Locate the cell with the specified text and output its (x, y) center coordinate. 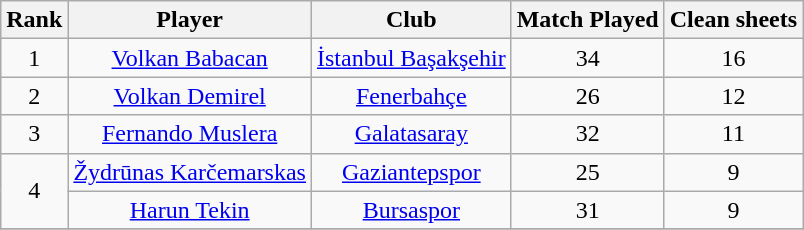
3 (34, 134)
Fenerbahçe (411, 96)
26 (588, 96)
31 (588, 210)
Galatasaray (411, 134)
İstanbul Başakşehir (411, 58)
Volkan Babacan (190, 58)
Žydrūnas Karčemarskas (190, 172)
Match Played (588, 20)
34 (588, 58)
Gaziantepspor (411, 172)
Club (411, 20)
Rank (34, 20)
25 (588, 172)
Volkan Demirel (190, 96)
4 (34, 191)
12 (733, 96)
Clean sheets (733, 20)
Player (190, 20)
Harun Tekin (190, 210)
11 (733, 134)
16 (733, 58)
Bursaspor (411, 210)
2 (34, 96)
1 (34, 58)
32 (588, 134)
Fernando Muslera (190, 134)
